Provide the [X, Y] coordinate of the cell's center where the given text is located.  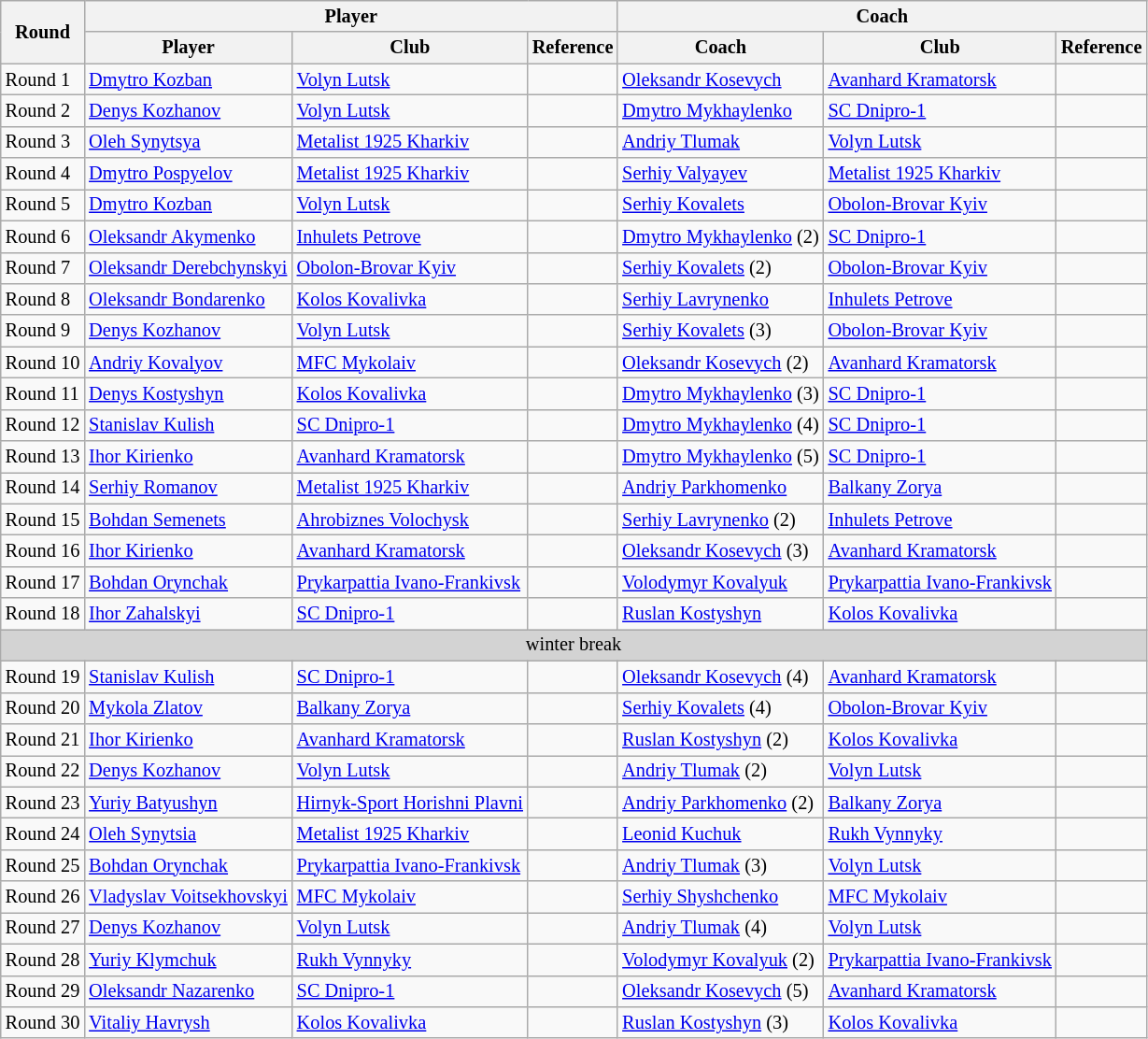
Oleksandr Nazarenko [188, 991]
Hirnyk-Sport Horishni Plavni [410, 803]
Oleksandr Akymenko [188, 236]
Round 29 [43, 991]
Serhiy Shyshchenko [720, 897]
Round 10 [43, 363]
Round 11 [43, 393]
Andriy Tlumak (2) [720, 771]
Leonid Kuchuk [720, 833]
Round 15 [43, 519]
Ruslan Kostyshyn [720, 614]
Serhiy Valyayev [720, 174]
Round 5 [43, 205]
Yuriy Klymchuk [188, 960]
Oleksandr Derebchynskyi [188, 268]
Yuriy Batyushyn [188, 803]
Round 25 [43, 865]
Dmytro Pospyelov [188, 174]
Bohdan Semenets [188, 519]
Serhiy Romanov [188, 488]
Serhiy Lavrynenko (2) [720, 519]
Dmytro Mykhaylenko [720, 110]
Andriy Tlumak [720, 142]
Oleksandr Bondarenko [188, 299]
Dmytro Mykhaylenko (3) [720, 393]
Vladyslav Voitsekhovskyi [188, 897]
Round 26 [43, 897]
Round 19 [43, 676]
Ruslan Kostyshyn (2) [720, 739]
Round 28 [43, 960]
Andriy Kovalyov [188, 363]
Vitaliy Havrysh [188, 1022]
Round 24 [43, 833]
Round 17 [43, 582]
Oleh Synytsya [188, 142]
Oleksandr Kosevych (5) [720, 991]
Mykola Zlatov [188, 708]
Round 21 [43, 739]
Round 23 [43, 803]
Round 13 [43, 457]
Round 18 [43, 614]
Serhiy Kovalets [720, 205]
Round 27 [43, 928]
Serhiy Lavrynenko [720, 299]
Denys Kostyshyn [188, 393]
Ruslan Kostyshyn (3) [720, 1022]
Round 14 [43, 488]
Dmytro Mykhaylenko (4) [720, 425]
Round 20 [43, 708]
Round 16 [43, 550]
Serhiy Kovalets (3) [720, 331]
Oleksandr Kosevych (2) [720, 363]
Oleh Synytsia [188, 833]
Round [43, 32]
Round 22 [43, 771]
Ahrobiznes Volochysk [410, 519]
Volodymyr Kovalyuk [720, 582]
Round 3 [43, 142]
Round 2 [43, 110]
Round 6 [43, 236]
Andriy Tlumak (4) [720, 928]
Round 8 [43, 299]
Round 12 [43, 425]
Serhiy Kovalets (2) [720, 268]
Ihor Zahalskyi [188, 614]
winter break [574, 645]
Dmytro Mykhaylenko (2) [720, 236]
Dmytro Mykhaylenko (5) [720, 457]
Round 4 [43, 174]
Andriy Parkhomenko [720, 488]
Oleksandr Kosevych [720, 79]
Andriy Parkhomenko (2) [720, 803]
Round 30 [43, 1022]
Serhiy Kovalets (4) [720, 708]
Round 1 [43, 79]
Round 7 [43, 268]
Oleksandr Kosevych (3) [720, 550]
Andriy Tlumak (3) [720, 865]
Oleksandr Kosevych (4) [720, 676]
Round 9 [43, 331]
Volodymyr Kovalyuk (2) [720, 960]
